For the text-containing cell, return its midpoint in (X, Y) coordinate format. 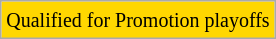
Qualified for Promotion playoffs (138, 20)
